Detect which cell encompasses the target text, then output its (x, y) center coordinate. 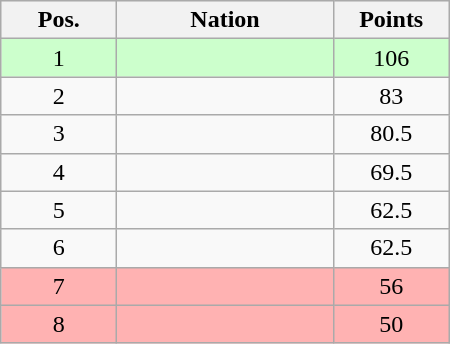
4 (59, 172)
106 (391, 58)
Nation (225, 20)
8 (59, 324)
7 (59, 286)
Pos. (59, 20)
69.5 (391, 172)
80.5 (391, 134)
3 (59, 134)
6 (59, 248)
83 (391, 96)
1 (59, 58)
Points (391, 20)
56 (391, 286)
5 (59, 210)
2 (59, 96)
50 (391, 324)
